Determine the (X, Y) coordinate at the center of the cell enclosing the given text.  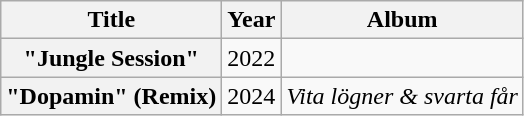
2022 (252, 58)
"Jungle Session" (112, 58)
Year (252, 20)
Album (402, 20)
Vita lögner & svarta får (402, 96)
2024 (252, 96)
"Dopamin" (Remix) (112, 96)
Title (112, 20)
